Find where the given text appears and provide that cell's center as [x, y] coordinate. 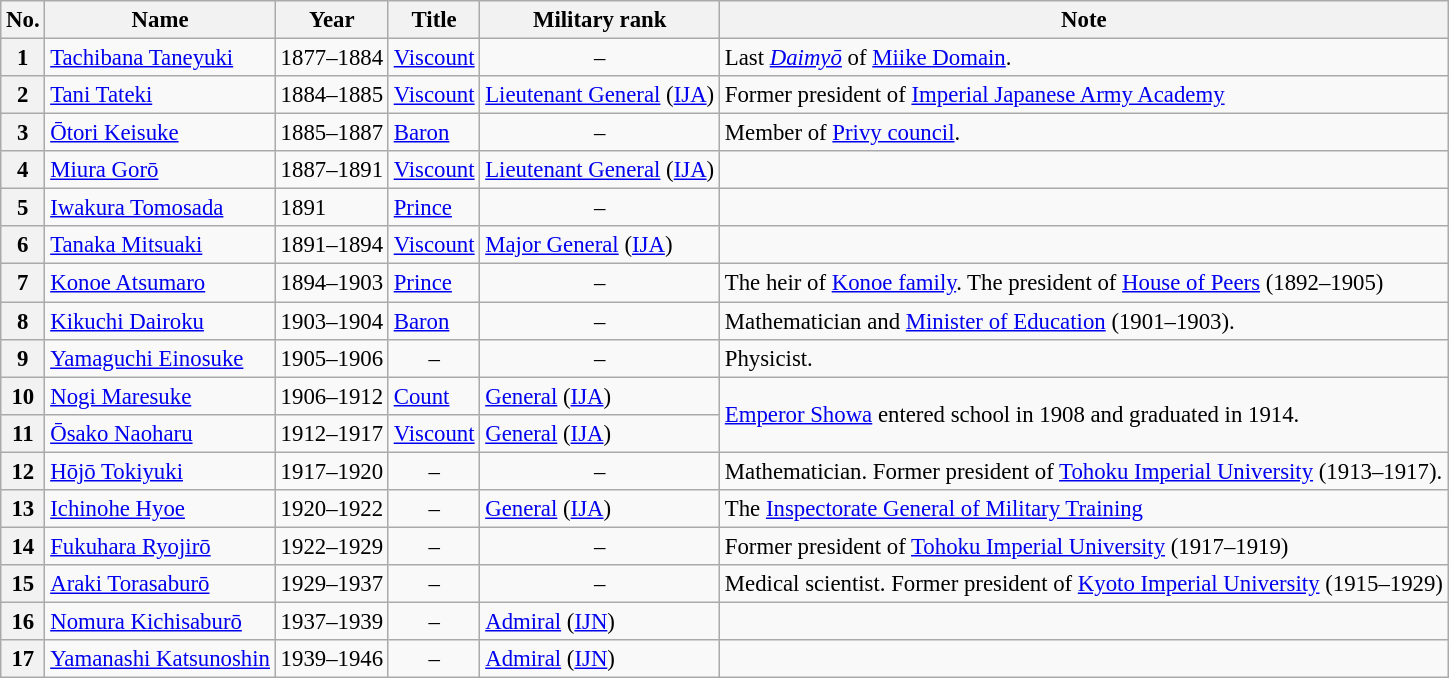
9 [23, 358]
1885–1887 [332, 133]
4 [23, 170]
1884–1885 [332, 95]
Title [434, 20]
Tanaka Mitsuaki [160, 245]
Ōsako Naoharu [160, 433]
Ōtori Keisuke [160, 133]
17 [23, 659]
The Inspectorate General of Military Training [1084, 509]
Medical scientist. Former president of Kyoto Imperial University (1915–1929) [1084, 584]
1887–1891 [332, 170]
16 [23, 621]
12 [23, 471]
Ichinohe Hyoe [160, 509]
Kikuchi Dairoku [160, 321]
Note [1084, 20]
1917–1920 [332, 471]
1903–1904 [332, 321]
1906–1912 [332, 396]
10 [23, 396]
8 [23, 321]
Miura Gorō [160, 170]
Name [160, 20]
7 [23, 283]
1877–1884 [332, 58]
Last Daimyō of Miike Domain. [1084, 58]
Konoe Atsumaro [160, 283]
1920–1922 [332, 509]
1939–1946 [332, 659]
13 [23, 509]
Member of Privy council. [1084, 133]
Former president of Tohoku Imperial University (1917–1919) [1084, 546]
11 [23, 433]
Mathematician and Minister of Education (1901–1903). [1084, 321]
1922–1929 [332, 546]
1912–1917 [332, 433]
1929–1937 [332, 584]
Emperor Showa entered school in 1908 and graduated in 1914. [1084, 414]
3 [23, 133]
Physicist. [1084, 358]
Nogi Maresuke [160, 396]
Fukuhara Ryojirō [160, 546]
5 [23, 208]
15 [23, 584]
1937–1939 [332, 621]
Former president of Imperial Japanese Army Academy [1084, 95]
The heir of Konoe family. The president of House of Peers (1892–1905) [1084, 283]
Major General (IJA) [600, 245]
6 [23, 245]
Mathematician. Former president of Tohoku Imperial University (1913–1917). [1084, 471]
Count [434, 396]
Tachibana Taneyuki [160, 58]
Tani Tateki [160, 95]
1 [23, 58]
Yamaguchi Einosuke [160, 358]
Hōjō Tokiyuki [160, 471]
Year [332, 20]
Nomura Kichisaburō [160, 621]
Araki Torasaburō [160, 584]
1891 [332, 208]
14 [23, 546]
No. [23, 20]
Yamanashi Katsunoshin [160, 659]
1894–1903 [332, 283]
1905–1906 [332, 358]
2 [23, 95]
Military rank [600, 20]
1891–1894 [332, 245]
Iwakura Tomosada [160, 208]
